Determine the [x, y] coordinate at the center of the cell enclosing the given text.  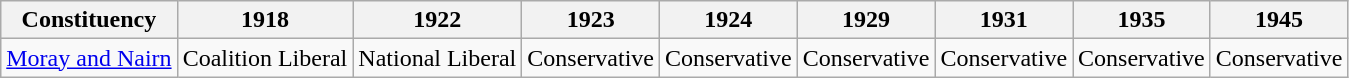
National Liberal [438, 58]
Moray and Nairn [89, 58]
1935 [1142, 20]
1922 [438, 20]
Constituency [89, 20]
1945 [1279, 20]
1931 [1004, 20]
1918 [265, 20]
1923 [591, 20]
1924 [728, 20]
Coalition Liberal [265, 58]
1929 [866, 20]
